Pinpoint the cell where the given text exists, returning its [X, Y] midpoint coordinate. 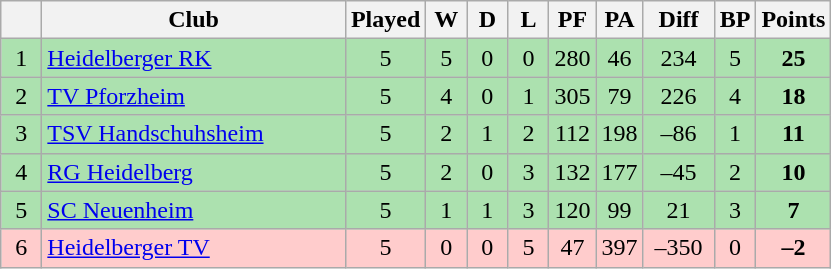
47 [572, 248]
79 [620, 96]
D [488, 20]
120 [572, 210]
198 [620, 134]
Played [385, 20]
–2 [794, 248]
Heidelberger TV [194, 248]
280 [572, 58]
46 [620, 58]
–45 [678, 172]
6 [22, 248]
10 [794, 172]
226 [678, 96]
PA [620, 20]
177 [620, 172]
397 [620, 248]
99 [620, 210]
BP [735, 20]
7 [794, 210]
305 [572, 96]
132 [572, 172]
11 [794, 134]
Points [794, 20]
TV Pforzheim [194, 96]
–86 [678, 134]
Heidelberger RK [194, 58]
L [528, 20]
SC Neuenheim [194, 210]
Club [194, 20]
234 [678, 58]
18 [794, 96]
25 [794, 58]
–350 [678, 248]
RG Heidelberg [194, 172]
Diff [678, 20]
112 [572, 134]
21 [678, 210]
W [446, 20]
TSV Handschuhsheim [194, 134]
PF [572, 20]
